For the text-containing cell, return its midpoint in [X, Y] coordinate format. 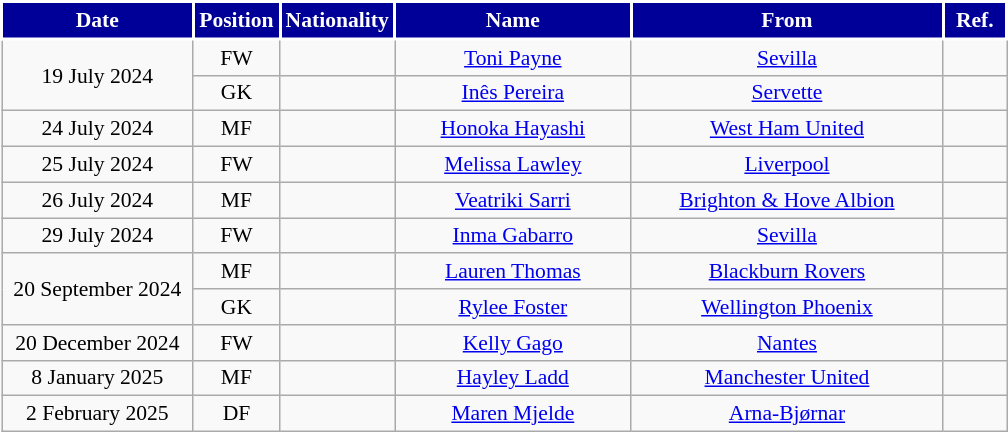
Lauren Thomas [514, 272]
Wellington Phoenix [787, 307]
Manchester United [787, 378]
Melissa Lawley [514, 165]
Maren Mjelde [514, 414]
Inês Pereira [514, 93]
Rylee Foster [514, 307]
Date [98, 20]
Ref. [975, 20]
From [787, 20]
25 July 2024 [98, 165]
26 July 2024 [98, 200]
8 January 2025 [98, 378]
19 July 2024 [98, 75]
Veatriki Sarri [514, 200]
20 September 2024 [98, 290]
Blackburn Rovers [787, 272]
Inma Gabarro [514, 236]
2 February 2025 [98, 414]
24 July 2024 [98, 129]
DF [236, 414]
Name [514, 20]
Hayley Ladd [514, 378]
Brighton & Hove Albion [787, 200]
Servette [787, 93]
Position [236, 20]
West Ham United [787, 129]
Liverpool [787, 165]
Honoka Hayashi [514, 129]
29 July 2024 [98, 236]
Nationality [338, 20]
Nantes [787, 343]
Toni Payne [514, 57]
Arna-Bjørnar [787, 414]
Kelly Gago [514, 343]
20 December 2024 [98, 343]
